Capture the cell that displays the provided text and extract its (X, Y) central coordinate. 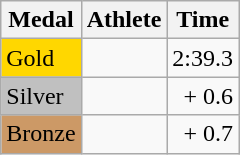
+ 0.6 (203, 96)
Bronze (41, 134)
+ 0.7 (203, 134)
Athlete (124, 20)
Medal (41, 20)
Gold (41, 58)
Time (203, 20)
2:39.3 (203, 58)
Silver (41, 96)
